Find where the given text appears and provide that cell's center as [X, Y] coordinate. 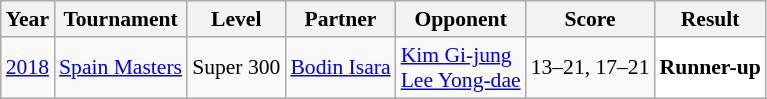
Result [710, 19]
Partner [340, 19]
Score [590, 19]
Level [236, 19]
Year [28, 19]
Kim Gi-jung Lee Yong-dae [461, 68]
Super 300 [236, 68]
Tournament [120, 19]
Bodin Isara [340, 68]
Opponent [461, 19]
Runner-up [710, 68]
13–21, 17–21 [590, 68]
2018 [28, 68]
Spain Masters [120, 68]
